From the cell containing the given text, extract its center point as (x, y) coordinate. 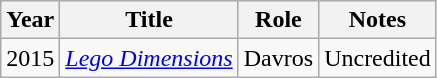
Uncredited (378, 58)
Notes (378, 20)
Lego Dimensions (149, 58)
Davros (278, 58)
Title (149, 20)
Role (278, 20)
2015 (30, 58)
Year (30, 20)
